Provide the (X, Y) coordinate of the cell's center where the given text is located.  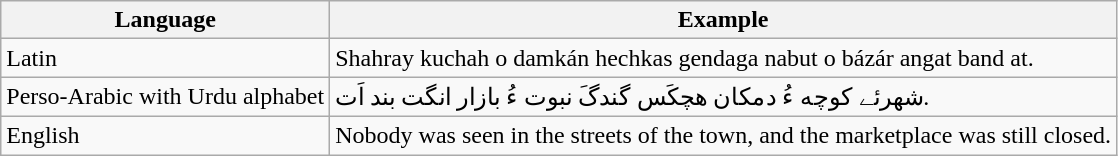
شهرئے کوچه ءُ دمکان هچکَس گندگَ نبوت ءُ بازار انگت بند اَت. (724, 97)
English (166, 135)
Shahray kuchah o damkán hechkas gendaga nabut o bázár angat band at. (724, 58)
Example (724, 20)
Language (166, 20)
Perso-Arabic with Urdu alphabet (166, 97)
Latin (166, 58)
Nobody was seen in the streets of the town, and the marketplace was still closed. (724, 135)
